Capture the cell that displays the provided text and extract its [x, y] central coordinate. 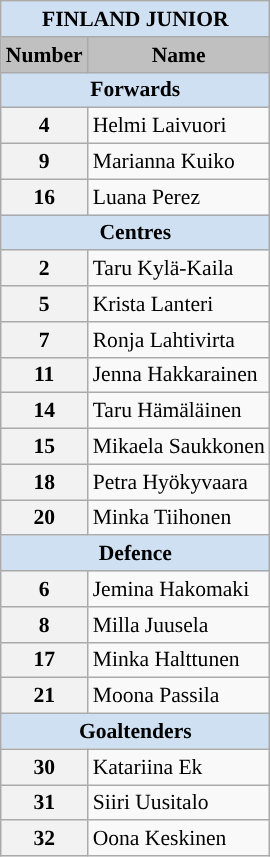
5 [44, 304]
Taru Kylä-Kaila [179, 269]
Goaltenders [136, 732]
Petra Hyökyvaara [179, 482]
Milla Juusela [179, 625]
Oona Keskinen [179, 839]
7 [44, 340]
Name [179, 55]
Taru Hämäläinen [179, 411]
Mikaela Saukkonen [179, 447]
Jenna Hakkarainen [179, 375]
Katariina Ek [179, 767]
11 [44, 375]
2 [44, 269]
18 [44, 482]
Defence [136, 554]
Jemina Hakomaki [179, 589]
15 [44, 447]
14 [44, 411]
16 [44, 197]
21 [44, 696]
Marianna Kuiko [179, 162]
FINLAND JUNIOR [136, 19]
Moona Passila [179, 696]
Number [44, 55]
Siiri Uusitalo [179, 803]
9 [44, 162]
Minka Halttunen [179, 660]
Forwards [136, 90]
Helmi Laivuori [179, 126]
Luana Perez [179, 197]
Ronja Lahtivirta [179, 340]
30 [44, 767]
Centres [136, 233]
20 [44, 518]
Minka Tiihonen [179, 518]
6 [44, 589]
31 [44, 803]
32 [44, 839]
4 [44, 126]
8 [44, 625]
17 [44, 660]
Krista Lanteri [179, 304]
